Extract the [X, Y] coordinate from the center of the cell holding the provided text.  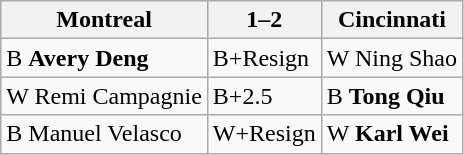
B Avery Deng [104, 58]
W Ning Shao [392, 58]
W Karl Wei [392, 134]
1–2 [264, 20]
B Tong Qiu [392, 96]
Montreal [104, 20]
W+Resign [264, 134]
W Remi Campagnie [104, 96]
B Manuel Velasco [104, 134]
B+2.5 [264, 96]
Cincinnati [392, 20]
B+Resign [264, 58]
